Locate the cell with the specified text and output its [X, Y] center coordinate. 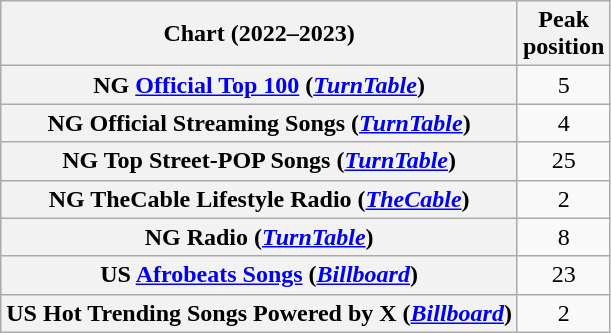
US Afrobeats Songs (Billboard) [260, 275]
23 [563, 275]
25 [563, 161]
NG Official Streaming Songs (TurnTable) [260, 123]
Peakposition [563, 34]
NG Top Street-POP Songs (TurnTable) [260, 161]
NG Official Top 100 (TurnTable) [260, 85]
US Hot Trending Songs Powered by X (Billboard) [260, 313]
Chart (2022–2023) [260, 34]
NG Radio (TurnTable) [260, 237]
5 [563, 85]
NG TheCable Lifestyle Radio (TheCable) [260, 199]
8 [563, 237]
4 [563, 123]
